Pinpoint the cell where the given text exists, returning its (X, Y) midpoint coordinate. 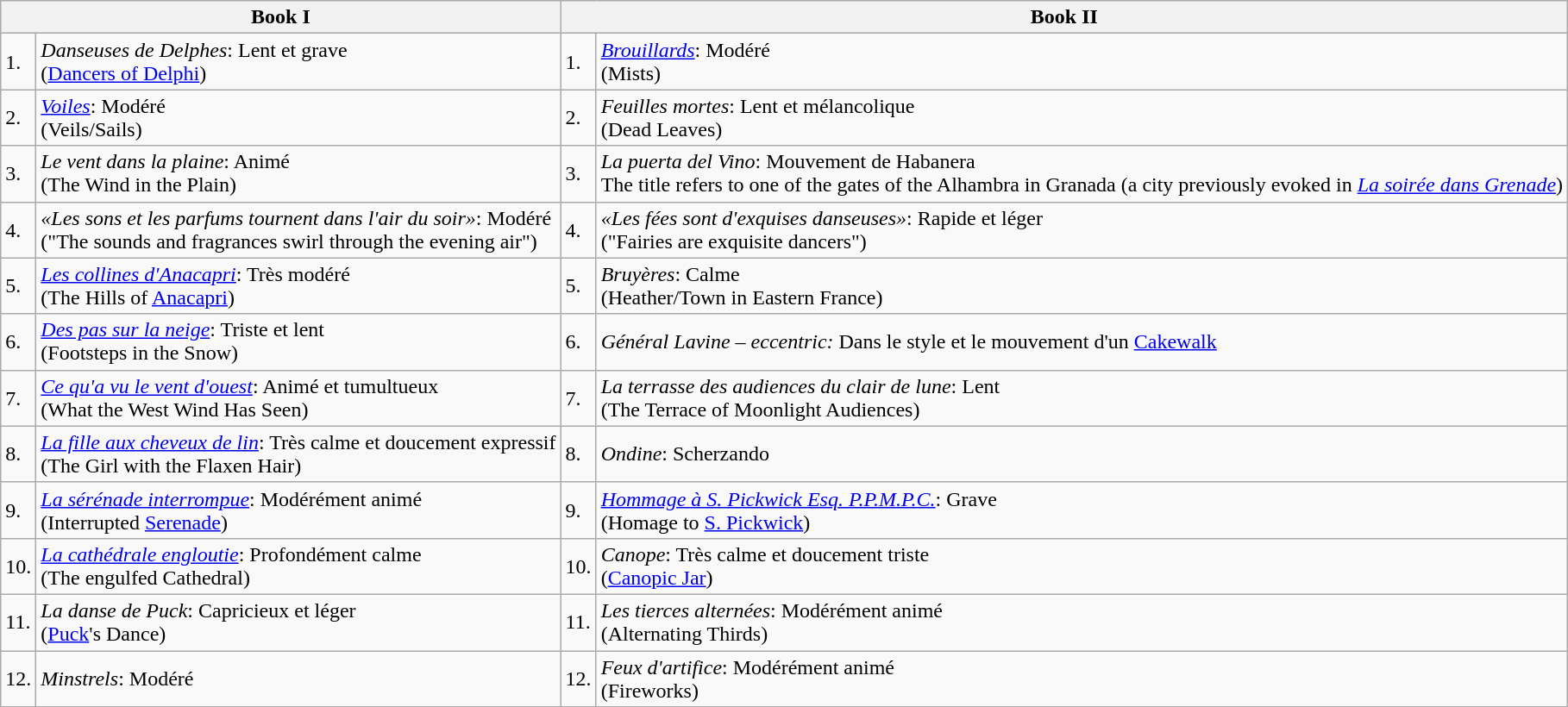
Voiles: Modéré(Veils/Sails) (298, 117)
Book I (281, 17)
«Les sons et les parfums tournent dans l'air du soir»: Modéré("The sounds and fragrances swirl through the evening air") (298, 229)
Le vent dans la plaine: Animé(The Wind in the Plain) (298, 174)
Général Lavine – eccentric: Dans le style et le mouvement d'un Cakewalk (1082, 341)
Bruyères: Calme(Heather/Town in Eastern France) (1082, 286)
Des pas sur la neige: Triste et lent(Footsteps in the Snow) (298, 341)
La fille aux cheveux de lin: Très calme et doucement expressif(The Girl with the Flaxen Hair) (298, 454)
Canope: Très calme et doucement triste(Canopic Jar) (1082, 566)
Hommage à S. Pickwick Esq. P.P.M.P.C.: Grave(Homage to S. Pickwick) (1082, 510)
Les tierces alternées: Modérément animé(Alternating Thirds) (1082, 623)
Ondine: Scherzando (1082, 454)
Danseuses de Delphes: Lent et grave(Dancers of Delphi) (298, 62)
La danse de Puck: Capricieux et léger(Puck's Dance) (298, 623)
Minstrels: Modéré (298, 678)
Feuilles mortes: Lent et mélancolique(Dead Leaves) (1082, 117)
Feux d'artifice: Modérément animé(Fireworks) (1082, 678)
La sérénade interrompue: Modérément animé(Interrupted Serenade) (298, 510)
Les collines d'Anacapri: Très modéré(The Hills of Anacapri) (298, 286)
Book II (1064, 17)
La cathédrale engloutie: Profondément calme(The engulfed Cathedral) (298, 566)
«Les fées sont d'exquises danseuses»: Rapide et léger("Fairies are exquisite dancers") (1082, 229)
La terrasse des audiences du clair de lune: Lent(The Terrace of Moonlight Audiences) (1082, 398)
Ce qu'a vu le vent d'ouest: Animé et tumultueux(What the West Wind Has Seen) (298, 398)
Brouillards: Modéré(Mists) (1082, 62)
